Extract the (x, y) coordinate from the center of the cell holding the provided text.  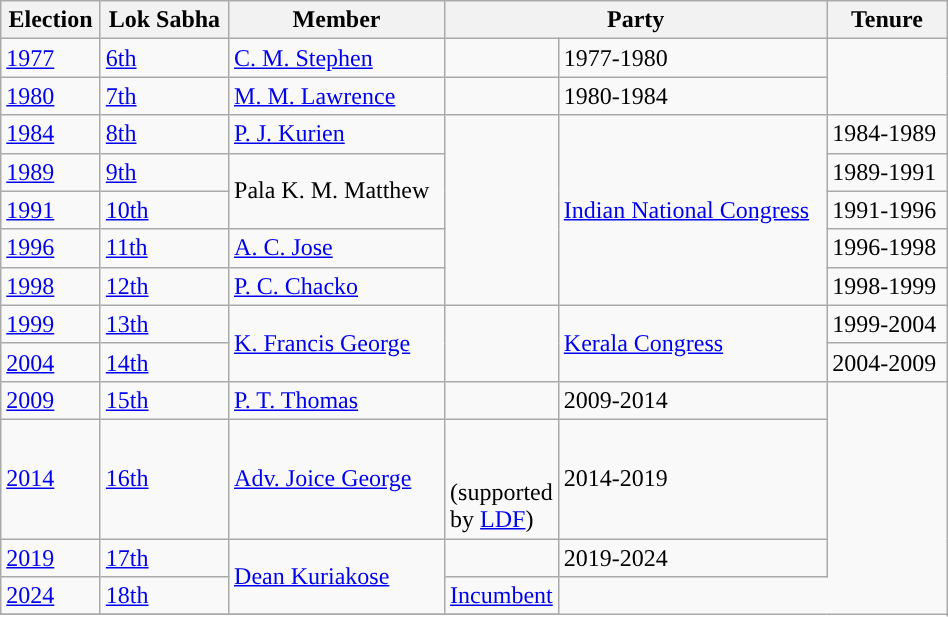
11th (164, 248)
1980 (51, 96)
7th (164, 96)
Member (337, 20)
Election (51, 20)
13th (164, 324)
Adv. Joice George (337, 478)
15th (164, 400)
2014-2019 (692, 478)
6th (164, 58)
1977-1980 (692, 58)
10th (164, 210)
12th (164, 286)
P. T. Thomas (337, 400)
(supported by LDF) (502, 478)
1998-1999 (888, 286)
P. C. Chacko (337, 286)
1977 (51, 58)
1984-1989 (888, 134)
16th (164, 478)
8th (164, 134)
1989 (51, 172)
2009-2014 (692, 400)
Lok Sabha (164, 20)
Indian National Congress (692, 210)
1980-1984 (692, 96)
Party (636, 20)
2019 (51, 557)
1989-1991 (888, 172)
1991-1996 (888, 210)
1996-1998 (888, 248)
1996 (51, 248)
2019-2024 (692, 557)
Dean Kuriakose (337, 576)
2009 (51, 400)
M. M. Lawrence (337, 96)
9th (164, 172)
A. C. Jose (337, 248)
Tenure (888, 20)
K. Francis George (337, 343)
14th (164, 362)
17th (164, 557)
1998 (51, 286)
18th (164, 596)
C. M. Stephen (337, 58)
1999 (51, 324)
2004-2009 (888, 362)
2024 (51, 596)
1984 (51, 134)
1999-2004 (888, 324)
1991 (51, 210)
2014 (51, 478)
Pala K. M. Matthew (337, 191)
2004 (51, 362)
Kerala Congress (692, 343)
P. J. Kurien (337, 134)
Incumbent (502, 596)
